Output the [X, Y] coordinate of the center of the cell containing the given text.  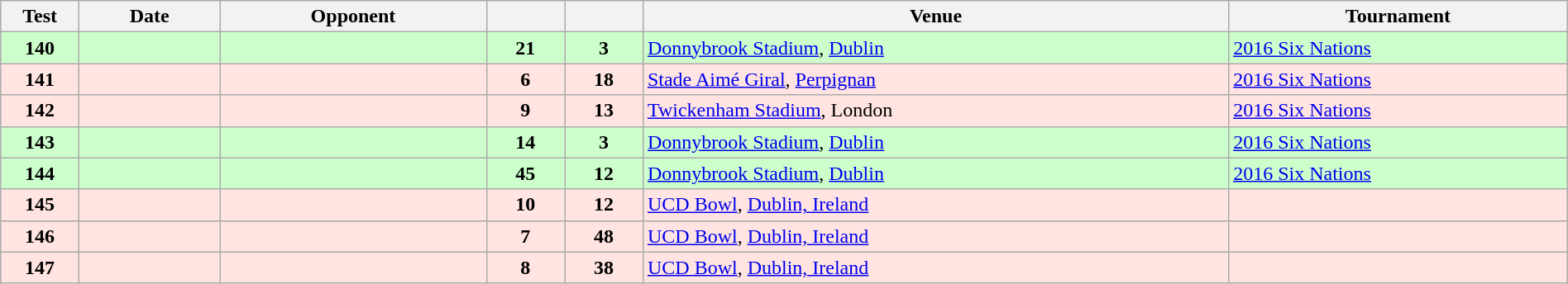
147 [40, 267]
142 [40, 111]
6 [526, 79]
8 [526, 267]
21 [526, 48]
140 [40, 48]
38 [604, 267]
18 [604, 79]
7 [526, 236]
141 [40, 79]
Stade Aimé Giral, Perpignan [935, 79]
Date [149, 17]
143 [40, 142]
45 [526, 173]
144 [40, 173]
Test [40, 17]
Tournament [1398, 17]
10 [526, 205]
48 [604, 236]
146 [40, 236]
145 [40, 205]
9 [526, 111]
Opponent [353, 17]
Twickenham Stadium, London [935, 111]
13 [604, 111]
14 [526, 142]
Venue [935, 17]
